Identify which cell holds the provided text, then report its (X, Y) central coordinate. 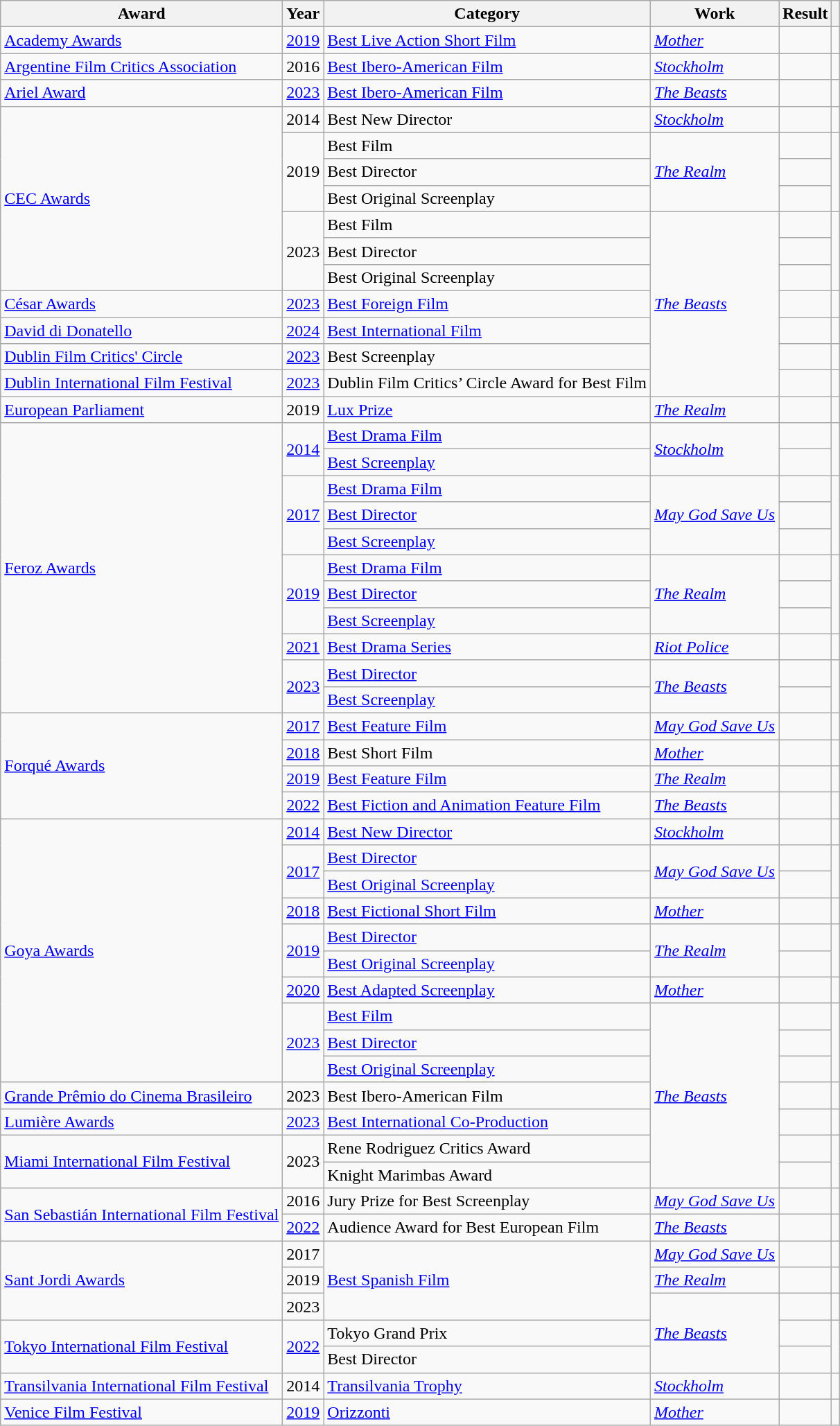
Best Spanish Film (487, 1280)
Audience Award for Best European Film (487, 1228)
Rene Rodriguez Critics Award (487, 1148)
Best Live Action Short Film (487, 40)
Result (805, 14)
Lux Prize (487, 410)
Tokyo International Film Festival (141, 1346)
Transilvania International Film Festival (141, 1386)
Feroz Awards (141, 568)
European Parliament (141, 410)
2024 (304, 331)
Best International Co-Production (487, 1122)
Miami International Film Festival (141, 1161)
Transilvania Trophy (487, 1386)
Best Adapted Screenplay (487, 990)
Venice Film Festival (141, 1412)
Forqué Awards (141, 765)
San Sebastián International Film Festival (141, 1215)
CEC Awards (141, 198)
Work (715, 14)
Jury Prize for Best Screenplay (487, 1201)
Category (487, 14)
Lumière Awards (141, 1122)
Ariel Award (141, 93)
Knight Marimbas Award (487, 1175)
Academy Awards (141, 40)
Award (141, 14)
Argentine Film Critics Association (141, 67)
Riot Police (715, 647)
Best Short Film (487, 752)
Year (304, 14)
Goya Awards (141, 951)
Best Fiction and Animation Feature Film (487, 806)
Dublin International Film Festival (141, 383)
Tokyo Grand Prix (487, 1333)
Best Drama Series (487, 647)
Sant Jordi Awards (141, 1280)
César Awards (141, 304)
Orizzonti (487, 1412)
David di Donatello (141, 331)
Best International Film (487, 331)
2020 (304, 990)
Best Fictional Short Film (487, 911)
2021 (304, 647)
Dublin Film Critics' Circle (141, 357)
Dublin Film Critics’ Circle Award for Best Film (487, 383)
Grande Prêmio do Cinema Brasileiro (141, 1095)
Best Foreign Film (487, 304)
